Detect which cell encompasses the target text, then output its [x, y] center coordinate. 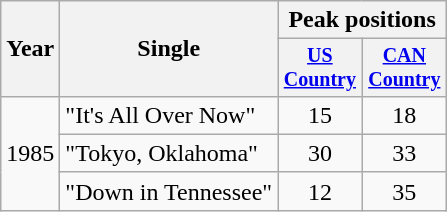
"Down in Tennessee" [169, 191]
"Tokyo, Oklahoma" [169, 153]
30 [320, 153]
35 [404, 191]
Peak positions [362, 20]
15 [320, 115]
12 [320, 191]
1985 [30, 153]
US Country [320, 68]
18 [404, 115]
Year [30, 49]
Single [169, 49]
CAN Country [404, 68]
"It's All Over Now" [169, 115]
33 [404, 153]
